From the cell containing the given text, extract its center point as [x, y] coordinate. 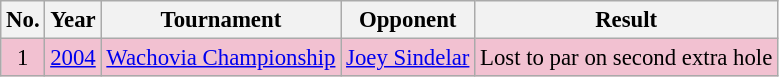
1 [23, 58]
Tournament [221, 20]
Result [626, 20]
Opponent [408, 20]
Wachovia Championship [221, 58]
No. [23, 20]
Joey Sindelar [408, 58]
Lost to par on second extra hole [626, 58]
2004 [73, 58]
Year [73, 20]
